Pinpoint the cell where the given text exists, returning its [X, Y] midpoint coordinate. 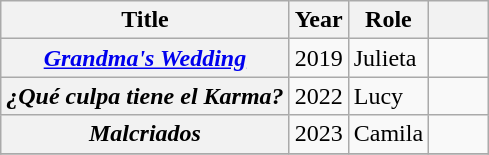
Camila [388, 134]
Year [318, 20]
Lucy [388, 96]
2023 [318, 134]
¿Qué culpa tiene el Karma? [145, 96]
Julieta [388, 58]
2022 [318, 96]
Title [145, 20]
Role [388, 20]
Grandma's Wedding [145, 58]
2019 [318, 58]
Malcriados [145, 134]
